Pinpoint the cell where the given text exists, returning its [x, y] midpoint coordinate. 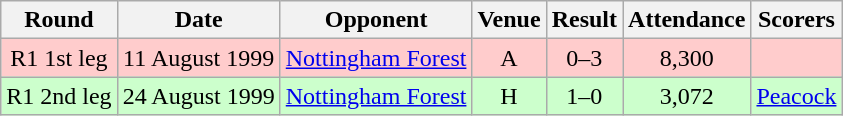
R1 1st leg [59, 58]
8,300 [687, 58]
Venue [509, 20]
Result [584, 20]
H [509, 96]
A [509, 58]
0–3 [584, 58]
Opponent [376, 20]
24 August 1999 [198, 96]
Round [59, 20]
11 August 1999 [198, 58]
Peacock [796, 96]
Scorers [796, 20]
3,072 [687, 96]
1–0 [584, 96]
Date [198, 20]
Attendance [687, 20]
R1 2nd leg [59, 96]
